Locate the cell with the specified text and output its (x, y) center coordinate. 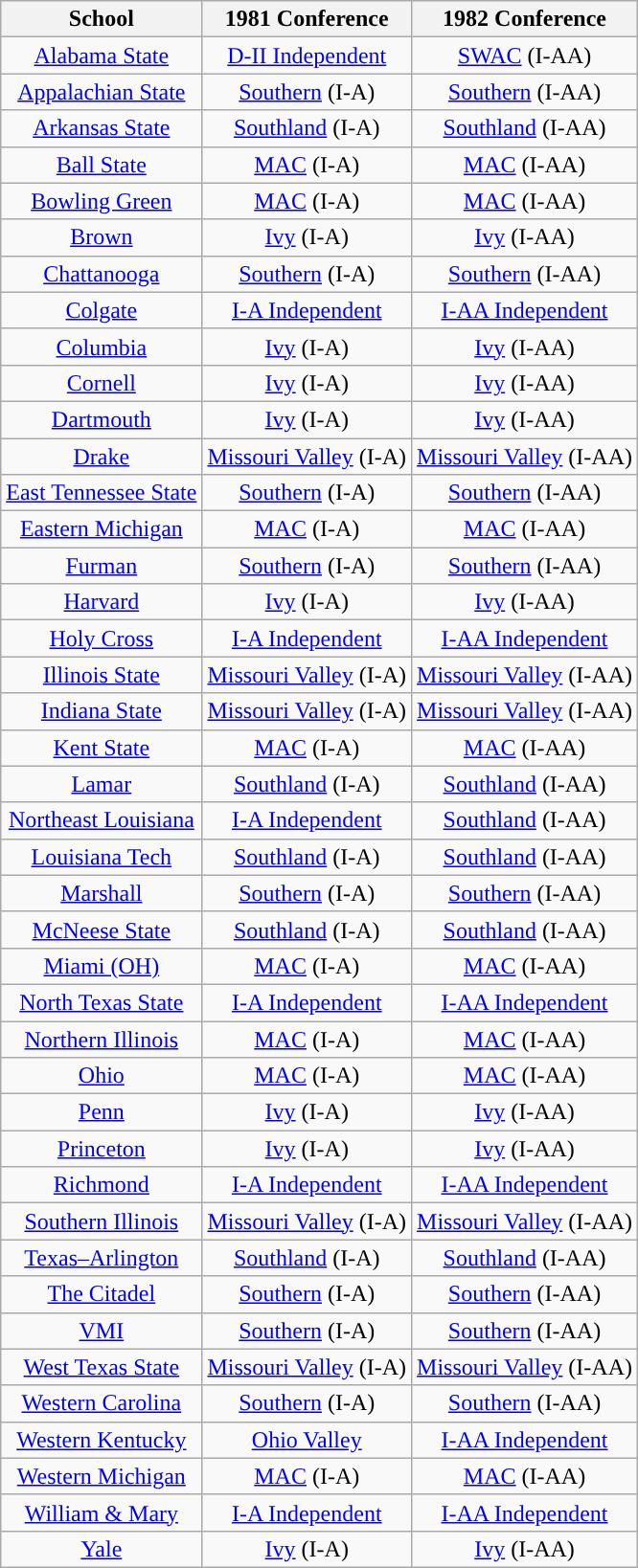
Northeast Louisiana (102, 820)
Colgate (102, 310)
Western Kentucky (102, 1440)
Holy Cross (102, 638)
Chattanooga (102, 274)
William & Mary (102, 1512)
Kent State (102, 748)
North Texas State (102, 1002)
Marshall (102, 893)
Penn (102, 1112)
Richmond (102, 1185)
Ohio (102, 1076)
Western Carolina (102, 1403)
1981 Conference (307, 19)
Harvard (102, 602)
Yale (102, 1549)
Southern Illinois (102, 1221)
Columbia (102, 347)
The Citadel (102, 1294)
Louisiana Tech (102, 857)
Appalachian State (102, 92)
School (102, 19)
Indiana State (102, 711)
VMI (102, 1331)
Brown (102, 237)
West Texas State (102, 1367)
Miami (OH) (102, 966)
Illinois State (102, 675)
McNeese State (102, 930)
SWAC (I-AA) (525, 56)
Ohio Valley (307, 1440)
Arkansas State (102, 128)
Eastern Michigan (102, 529)
Dartmouth (102, 419)
Cornell (102, 383)
Texas–Arlington (102, 1258)
D-II Independent (307, 56)
1982 Conference (525, 19)
East Tennessee State (102, 493)
Alabama State (102, 56)
Bowling Green (102, 201)
Ball State (102, 165)
Northern Illinois (102, 1039)
Furman (102, 566)
Lamar (102, 784)
Western Michigan (102, 1476)
Princeton (102, 1149)
Drake (102, 457)
